Scan for the cell matching the given text and deliver its [x, y] coordinate at center. 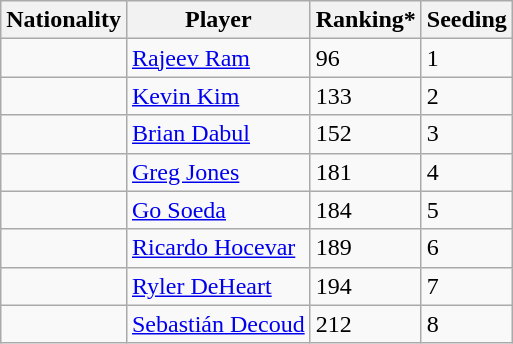
133 [366, 96]
184 [366, 210]
194 [366, 286]
6 [466, 248]
7 [466, 286]
Sebastián Decoud [218, 324]
4 [466, 172]
96 [366, 58]
Greg Jones [218, 172]
8 [466, 324]
Player [218, 20]
Ricardo Hocevar [218, 248]
5 [466, 210]
3 [466, 134]
Ranking* [366, 20]
2 [466, 96]
152 [366, 134]
Kevin Kim [218, 96]
Nationality [64, 20]
Ryler DeHeart [218, 286]
181 [366, 172]
Go Soeda [218, 210]
1 [466, 58]
Seeding [466, 20]
Brian Dabul [218, 134]
Rajeev Ram [218, 58]
189 [366, 248]
212 [366, 324]
